Output the [x, y] coordinate of the center of the cell containing the given text.  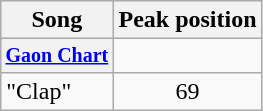
"Clap" [57, 91]
Song [57, 20]
69 [188, 91]
Gaon Chart [57, 56]
Peak position [188, 20]
